Provide the [X, Y] coordinate of the cell's center where the given text is located.  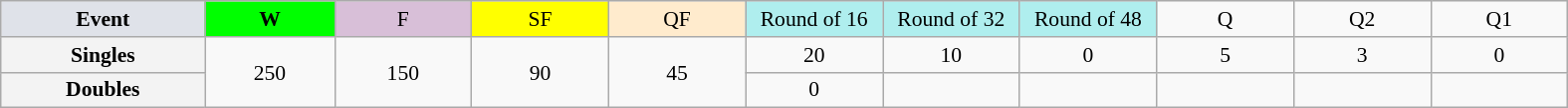
F [403, 19]
Singles [104, 55]
45 [677, 72]
SF [541, 19]
Round of 32 [951, 19]
Round of 16 [814, 19]
Q [1226, 19]
W [270, 19]
10 [951, 55]
90 [541, 72]
Event [104, 19]
3 [1362, 55]
Q1 [1499, 19]
Doubles [104, 90]
250 [270, 72]
5 [1226, 55]
20 [814, 55]
Round of 48 [1088, 19]
Q2 [1362, 19]
150 [403, 72]
QF [677, 19]
